Search for the cell housing the specified text and yield its (x, y) center coordinate. 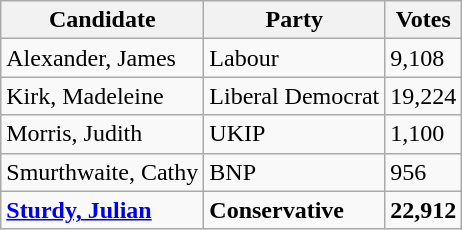
1,100 (424, 134)
19,224 (424, 96)
Liberal Democrat (294, 96)
22,912 (424, 210)
Morris, Judith (102, 134)
956 (424, 172)
Labour (294, 58)
Kirk, Madeleine (102, 96)
Votes (424, 20)
Candidate (102, 20)
Sturdy, Julian (102, 210)
Party (294, 20)
Conservative (294, 210)
BNP (294, 172)
Smurthwaite, Cathy (102, 172)
UKIP (294, 134)
9,108 (424, 58)
Alexander, James (102, 58)
